Find where the given text appears and provide that cell's center as [X, Y] coordinate. 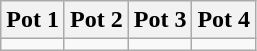
Pot 3 [160, 20]
Pot 2 [96, 20]
Pot 4 [224, 20]
Pot 1 [33, 20]
